From the cell containing the given text, extract its center point as [x, y] coordinate. 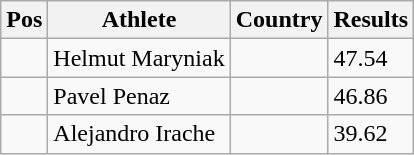
47.54 [371, 58]
46.86 [371, 96]
39.62 [371, 134]
Athlete [139, 20]
Pavel Penaz [139, 96]
Country [279, 20]
Results [371, 20]
Pos [24, 20]
Alejandro Irache [139, 134]
Helmut Maryniak [139, 58]
